Return the (X, Y) coordinate for the center point of the cell that contains the specified text.  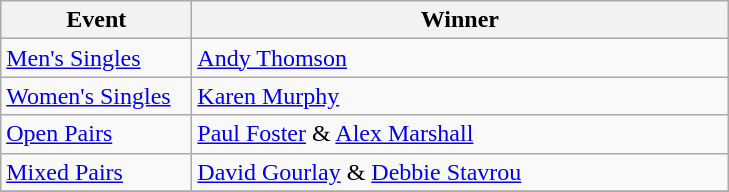
Mixed Pairs (96, 172)
Andy Thomson (460, 58)
Women's Singles (96, 96)
David Gourlay & Debbie Stavrou (460, 172)
Karen Murphy (460, 96)
Event (96, 20)
Open Pairs (96, 134)
Winner (460, 20)
Paul Foster & Alex Marshall (460, 134)
Men's Singles (96, 58)
